Capture the cell that displays the provided text and extract its (x, y) central coordinate. 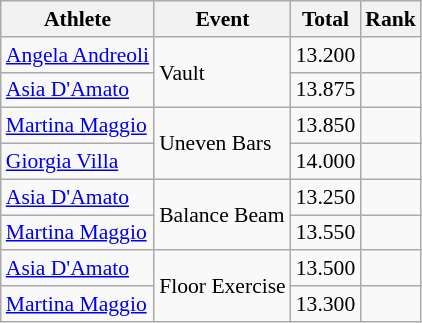
Angela Andreoli (78, 55)
Athlete (78, 19)
13.200 (326, 55)
Vault (222, 72)
13.300 (326, 304)
13.500 (326, 269)
Giorgia Villa (78, 162)
Uneven Bars (222, 144)
13.550 (326, 233)
14.000 (326, 162)
13.850 (326, 126)
Total (326, 19)
13.875 (326, 90)
Balance Beam (222, 214)
Floor Exercise (222, 286)
Event (222, 19)
13.250 (326, 197)
Rank (390, 19)
